Identify which cell holds the provided text, then report its (X, Y) central coordinate. 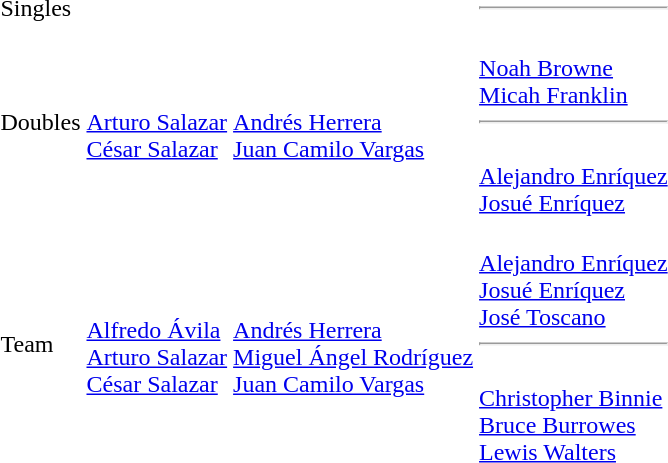
Arturo SalazarCésar Salazar (157, 122)
Andrés HerreraJuan Camilo Vargas (354, 122)
